Locate the cell with the specified text and output its [x, y] center coordinate. 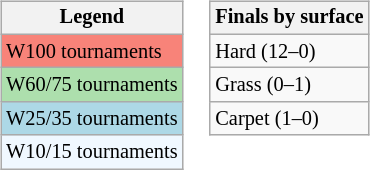
Finals by surface [289, 18]
Grass (0–1) [289, 85]
Legend [92, 18]
Hard (12–0) [289, 51]
W10/15 tournaments [92, 152]
W100 tournaments [92, 51]
W25/35 tournaments [92, 119]
W60/75 tournaments [92, 85]
Carpet (1–0) [289, 119]
